For the text-containing cell, return its midpoint in (X, Y) coordinate format. 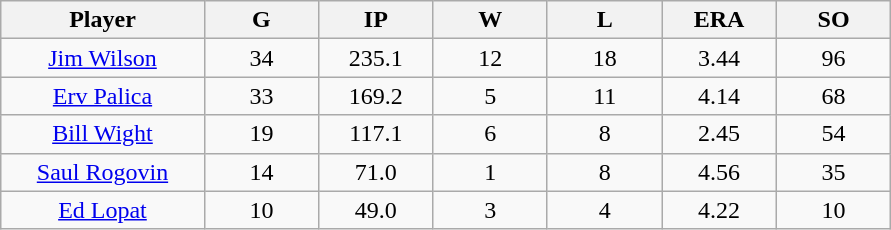
Jim Wilson (102, 58)
SO (833, 20)
19 (261, 134)
ERA (719, 20)
35 (833, 172)
IP (376, 20)
11 (604, 96)
Player (102, 20)
L (604, 20)
68 (833, 96)
14 (261, 172)
W (490, 20)
Ed Lopat (102, 210)
Saul Rogovin (102, 172)
Bill Wight (102, 134)
4.14 (719, 96)
18 (604, 58)
3.44 (719, 58)
49.0 (376, 210)
4 (604, 210)
G (261, 20)
3 (490, 210)
1 (490, 172)
71.0 (376, 172)
2.45 (719, 134)
169.2 (376, 96)
4.56 (719, 172)
5 (490, 96)
6 (490, 134)
33 (261, 96)
54 (833, 134)
4.22 (719, 210)
34 (261, 58)
12 (490, 58)
Erv Palica (102, 96)
96 (833, 58)
235.1 (376, 58)
117.1 (376, 134)
